Provide the [x, y] coordinate of the cell's center where the given text is located.  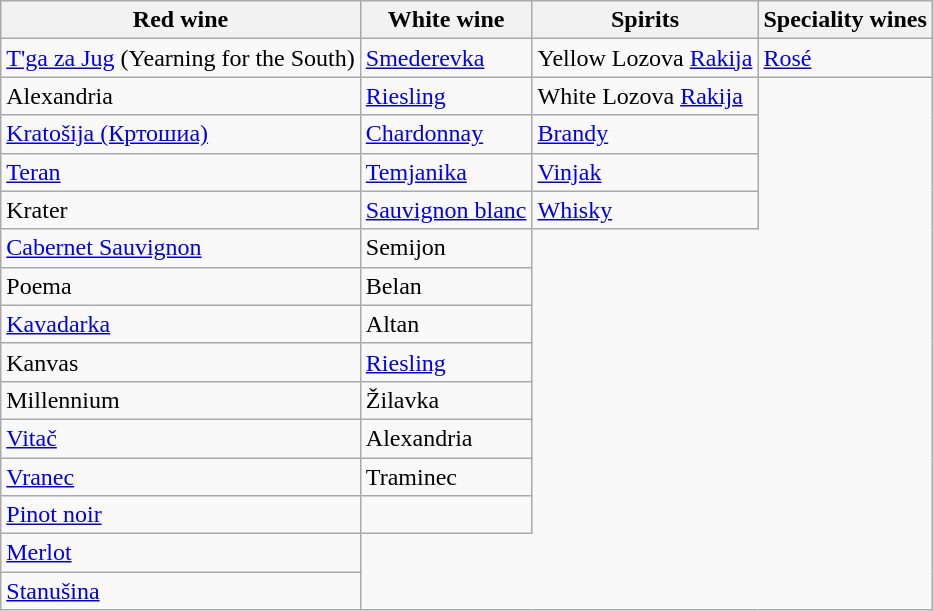
Chardonnay [446, 134]
Sauvignon blanc [446, 210]
Yellow Lozova Rakija [645, 58]
T'ga za Jug (Yearning for the South) [181, 58]
Kratošija (Кртошиа) [181, 134]
Teran [181, 172]
White Lozova Rakija [645, 96]
Žilavka [446, 400]
Poema [181, 286]
Whisky [645, 210]
Altan [446, 324]
Stanušina [181, 591]
Kavadarka [181, 324]
Temjanika [446, 172]
White wine [446, 20]
Krater [181, 210]
Vranec [181, 477]
Spirits [645, 20]
Cabernet Sauvignon [181, 248]
Pinot noir [181, 515]
Kanvas [181, 362]
Vinjak [645, 172]
Vitač [181, 438]
Speciality wines [845, 20]
Semijon [446, 248]
Millennium [181, 400]
Brandy [645, 134]
Smederevka [446, 58]
Belan [446, 286]
Traminec [446, 477]
Red wine [181, 20]
Rosé [845, 58]
Merlot [181, 553]
